Output the (X, Y) coordinate of the center of the cell containing the given text.  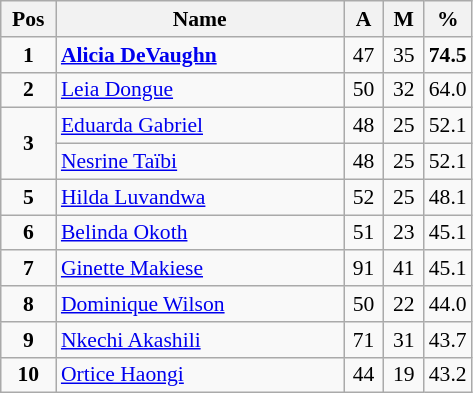
51 (364, 233)
48.1 (448, 197)
91 (364, 269)
Dominique Wilson (200, 304)
Leia Dongue (200, 90)
Ginette Makiese (200, 269)
23 (404, 233)
43.2 (448, 375)
22 (404, 304)
9 (28, 340)
6 (28, 233)
64.0 (448, 90)
Nesrine Taïbi (200, 162)
A (364, 19)
74.5 (448, 55)
Eduarda Gabriel (200, 126)
44.0 (448, 304)
M (404, 19)
Nkechi Akashili (200, 340)
31 (404, 340)
5 (28, 197)
Belinda Okoth (200, 233)
8 (28, 304)
44 (364, 375)
19 (404, 375)
10 (28, 375)
41 (404, 269)
Pos (28, 19)
71 (364, 340)
% (448, 19)
2 (28, 90)
47 (364, 55)
Hilda Luvandwa (200, 197)
43.7 (448, 340)
52 (364, 197)
Alicia DeVaughn (200, 55)
32 (404, 90)
7 (28, 269)
Name (200, 19)
3 (28, 144)
Ortice Haongi (200, 375)
1 (28, 55)
35 (404, 55)
